Pinpoint the cell where the given text exists, returning its [x, y] midpoint coordinate. 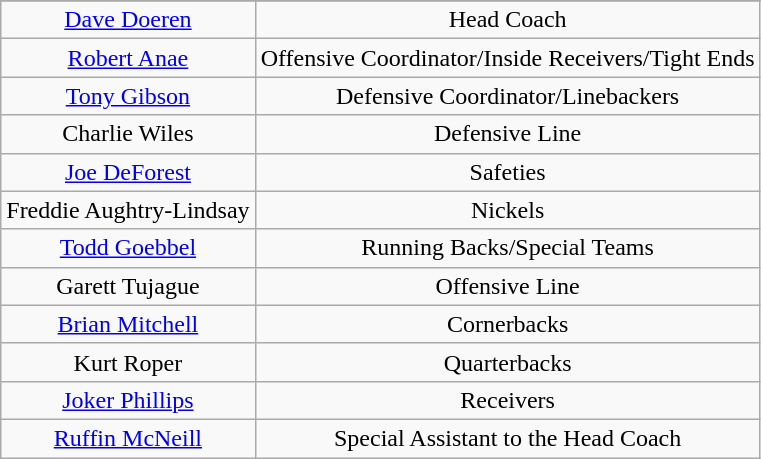
Charlie Wiles [128, 134]
Dave Doeren [128, 20]
Robert Anae [128, 58]
Head Coach [508, 20]
Defensive Line [508, 134]
Joker Phillips [128, 400]
Special Assistant to the Head Coach [508, 438]
Tony Gibson [128, 96]
Offensive Coordinator/Inside Receivers/Tight Ends [508, 58]
Brian Mitchell [128, 324]
Receivers [508, 400]
Offensive Line [508, 286]
Nickels [508, 210]
Quarterbacks [508, 362]
Defensive Coordinator/Linebackers [508, 96]
Safeties [508, 172]
Cornerbacks [508, 324]
Running Backs/Special Teams [508, 248]
Joe DeForest [128, 172]
Kurt Roper [128, 362]
Todd Goebbel [128, 248]
Freddie Aughtry-Lindsay [128, 210]
Garett Tujague [128, 286]
Ruffin McNeill [128, 438]
